Extract the (X, Y) coordinate from the center of the cell holding the provided text.  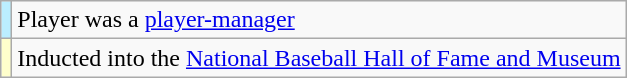
Inducted into the National Baseball Hall of Fame and Museum (319, 58)
Player was a player-manager (319, 20)
